Return (x, y) of the center of cell containing provided text 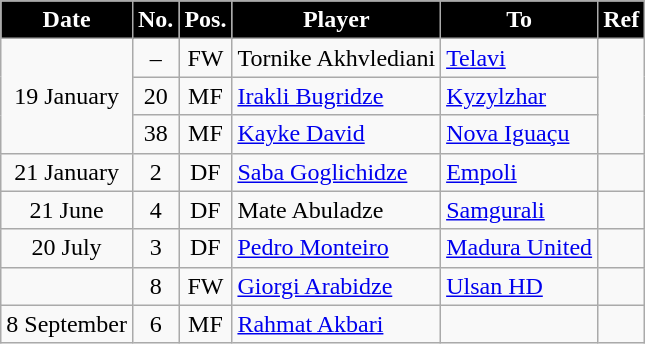
Tornike Akhvlediani (336, 58)
20 (155, 96)
6 (155, 324)
Ulsan HD (520, 286)
Ref (622, 20)
Mate Abuladze (336, 210)
Kayke David (336, 134)
21 January (67, 172)
Pos. (206, 20)
Giorgi Arabidze (336, 286)
Saba Goglichidze (336, 172)
Nova Iguaçu (520, 134)
20 July (67, 248)
38 (155, 134)
Empoli (520, 172)
– (155, 58)
19 January (67, 96)
Samgurali (520, 210)
3 (155, 248)
8 (155, 286)
Madura United (520, 248)
Rahmat Akbari (336, 324)
Kyzylzhar (520, 96)
Date (67, 20)
Player (336, 20)
No. (155, 20)
2 (155, 172)
21 June (67, 210)
8 September (67, 324)
4 (155, 210)
Telavi (520, 58)
Pedro Monteiro (336, 248)
Irakli Bugridze (336, 96)
To (520, 20)
